Detect which cell encompasses the target text, then output its [x, y] center coordinate. 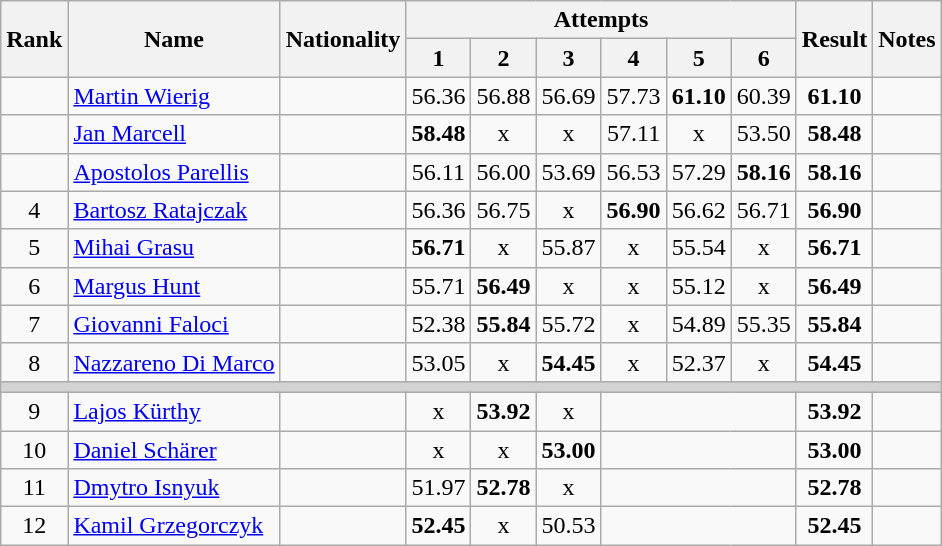
55.12 [698, 286]
Jan Marcell [174, 134]
Nazzareno Di Marco [174, 362]
56.53 [634, 172]
54.89 [698, 324]
57.11 [634, 134]
56.75 [504, 210]
9 [34, 411]
56.69 [568, 96]
57.29 [698, 172]
11 [34, 488]
56.00 [504, 172]
55.35 [764, 324]
Attempts [601, 20]
Name [174, 39]
Notes [907, 39]
52.37 [698, 362]
Result [834, 39]
Martin Wierig [174, 96]
Bartosz Ratajczak [174, 210]
Apostolos Parellis [174, 172]
53.69 [568, 172]
56.11 [438, 172]
Lajos Kürthy [174, 411]
51.97 [438, 488]
7 [34, 324]
Mihai Grasu [174, 248]
3 [568, 58]
55.87 [568, 248]
53.50 [764, 134]
1 [438, 58]
55.54 [698, 248]
50.53 [568, 526]
Nationality [343, 39]
Daniel Schärer [174, 449]
Giovanni Faloci [174, 324]
Dmytro Isnyuk [174, 488]
10 [34, 449]
53.05 [438, 362]
52.38 [438, 324]
56.88 [504, 96]
Rank [34, 39]
2 [504, 58]
57.73 [634, 96]
12 [34, 526]
60.39 [764, 96]
55.72 [568, 324]
Margus Hunt [174, 286]
56.62 [698, 210]
55.71 [438, 286]
8 [34, 362]
Kamil Grzegorczyk [174, 526]
